Determine the (X, Y) coordinate at the center of the cell enclosing the given text.  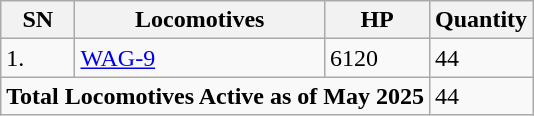
Quantity (482, 20)
6120 (378, 58)
WAG-9 (200, 58)
Total Locomotives Active as of May 2025 (216, 96)
Locomotives (200, 20)
HP (378, 20)
1. (38, 58)
SN (38, 20)
